From the cell containing the given text, extract its center point as (x, y) coordinate. 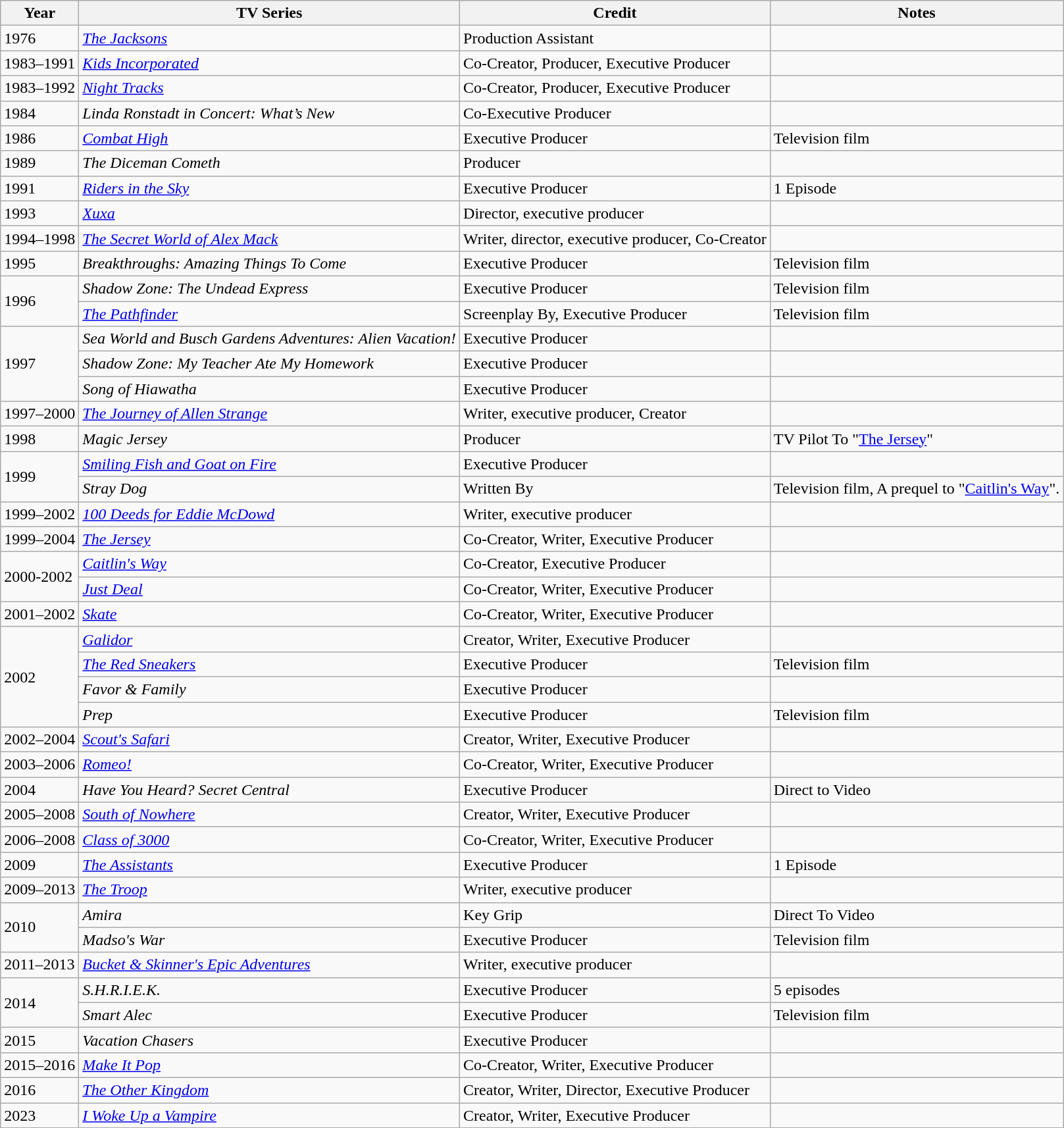
Scout's Safari (270, 740)
The Jersey (270, 539)
Amira (270, 915)
The Secret World of Alex Mack (270, 238)
Riders in the Sky (270, 188)
I Woke Up a Vampire (270, 1115)
2009 (39, 865)
The Other Kingdom (270, 1090)
Creator, Writer, Director, Executive Producer (615, 1090)
Combat High (270, 138)
1986 (39, 138)
1993 (39, 213)
Co-Executive Producer (615, 113)
2003–2006 (39, 765)
TV Pilot To "The Jersey" (917, 439)
2001–2002 (39, 614)
Caitlin's Way (270, 564)
Direct to Video (917, 790)
The Diceman Cometh (270, 163)
2009–2013 (39, 890)
1997 (39, 364)
1994–1998 (39, 238)
2005–2008 (39, 815)
Director, executive producer (615, 213)
2000-2002 (39, 577)
2016 (39, 1090)
S.H.R.I.E.K. (270, 990)
Linda Ronstadt in Concert: What’s New (270, 113)
Television film, A prequel to "Caitlin's Way". (917, 489)
Co-Creator, Executive Producer (615, 564)
The Troop (270, 890)
Song of Hiawatha (270, 389)
Night Tracks (270, 88)
Skate (270, 614)
1997–2000 (39, 414)
5 episodes (917, 990)
Screenplay By, Executive Producer (615, 314)
Magic Jersey (270, 439)
2011–2013 (39, 965)
Class of 3000 (270, 840)
The Assistants (270, 865)
Notes (917, 13)
2002–2004 (39, 740)
1976 (39, 38)
100 Deeds for Eddie McDowd (270, 514)
Galidor (270, 639)
Shadow Zone: The Undead Express (270, 288)
Writer, executive producer, Creator (615, 414)
Credit (615, 13)
1983–1992 (39, 88)
Make It Pop (270, 1065)
2004 (39, 790)
Madso's War (270, 940)
Written By (615, 489)
Production Assistant (615, 38)
Year (39, 13)
Key Grip (615, 915)
1996 (39, 301)
2023 (39, 1115)
1984 (39, 113)
Xuxa (270, 213)
2014 (39, 1002)
Kids Incorporated (270, 63)
2015 (39, 1040)
Romeo! (270, 765)
The Red Sneakers (270, 664)
Breakthroughs: Amazing Things To Come (270, 263)
South of Nowhere (270, 815)
Vacation Chasers (270, 1040)
The Pathfinder (270, 314)
Have You Heard? Secret Central (270, 790)
1999 (39, 476)
Smiling Fish and Goat on Fire (270, 464)
1999–2002 (39, 514)
2010 (39, 927)
Bucket & Skinner's Epic Adventures (270, 965)
Sea World and Busch Gardens Adventures: Alien Vacation! (270, 339)
The Journey of Allen Strange (270, 414)
Favor & Family (270, 689)
1998 (39, 439)
Writer, director, executive producer, Co-Creator (615, 238)
Just Deal (270, 589)
Direct To Video (917, 915)
Stray Dog (270, 489)
2015–2016 (39, 1065)
2002 (39, 677)
TV Series (270, 13)
1989 (39, 163)
1999–2004 (39, 539)
Prep (270, 714)
Shadow Zone: My Teacher Ate My Homework (270, 364)
1983–1991 (39, 63)
2006–2008 (39, 840)
1991 (39, 188)
1995 (39, 263)
Smart Alec (270, 1015)
The Jacksons (270, 38)
